Provide the (x, y) coordinate of the cell's center where the given text is located.  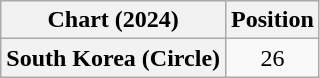
Chart (2024) (114, 20)
26 (273, 58)
South Korea (Circle) (114, 58)
Position (273, 20)
